Search for the cell housing the specified text and yield its [x, y] center coordinate. 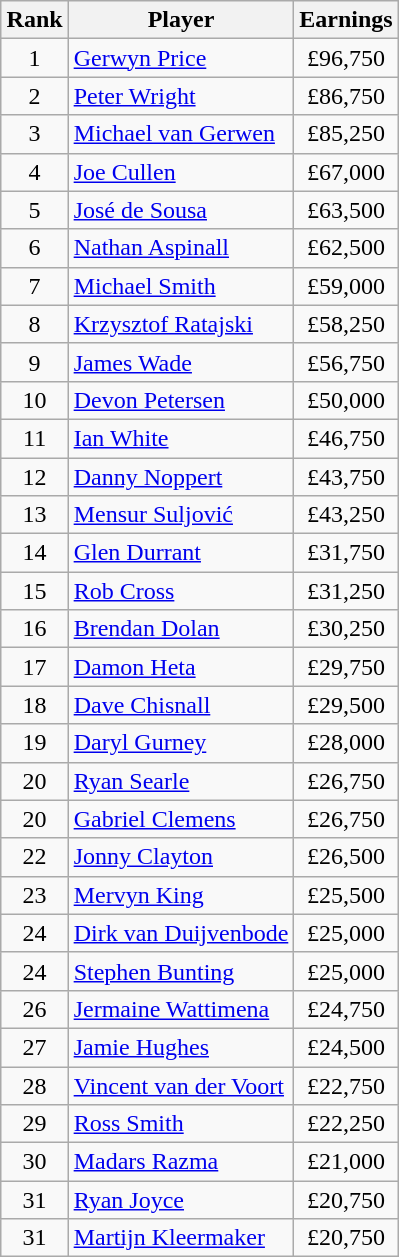
Mensur Suljović [181, 515]
£63,500 [346, 210]
Michael van Gerwen [181, 134]
Jonny Clayton [181, 857]
Joe Cullen [181, 172]
Dirk van Duijvenbode [181, 933]
Madars Razma [181, 1162]
Peter Wright [181, 96]
Daryl Gurney [181, 743]
Gerwyn Price [181, 58]
Gabriel Clemens [181, 819]
£50,000 [346, 400]
Martijn Kleermaker [181, 1238]
£26,500 [346, 857]
5 [34, 210]
Glen Durrant [181, 553]
2 [34, 96]
1 [34, 58]
Ian White [181, 438]
José de Sousa [181, 210]
Michael Smith [181, 286]
£29,750 [346, 667]
9 [34, 362]
30 [34, 1162]
23 [34, 895]
£96,750 [346, 58]
Rob Cross [181, 591]
£25,500 [346, 895]
6 [34, 248]
7 [34, 286]
15 [34, 591]
£85,250 [346, 134]
Jamie Hughes [181, 1047]
Damon Heta [181, 667]
£28,000 [346, 743]
£24,500 [346, 1047]
£59,000 [346, 286]
£29,500 [346, 705]
17 [34, 667]
£21,000 [346, 1162]
28 [34, 1085]
£22,250 [346, 1124]
£31,750 [346, 553]
£67,000 [346, 172]
29 [34, 1124]
£86,750 [346, 96]
Player [181, 20]
16 [34, 629]
Rank [34, 20]
Krzysztof Ratajski [181, 324]
11 [34, 438]
£43,250 [346, 515]
Ross Smith [181, 1124]
£46,750 [346, 438]
£30,250 [346, 629]
Vincent van der Voort [181, 1085]
£62,500 [346, 248]
Brendan Dolan [181, 629]
3 [34, 134]
Earnings [346, 20]
27 [34, 1047]
26 [34, 1009]
Jermaine Wattimena [181, 1009]
£22,750 [346, 1085]
4 [34, 172]
19 [34, 743]
13 [34, 515]
Stephen Bunting [181, 971]
14 [34, 553]
£31,250 [346, 591]
£43,750 [346, 477]
Danny Noppert [181, 477]
12 [34, 477]
Ryan Joyce [181, 1200]
£58,250 [346, 324]
Ryan Searle [181, 781]
10 [34, 400]
£24,750 [346, 1009]
£56,750 [346, 362]
Devon Petersen [181, 400]
Dave Chisnall [181, 705]
22 [34, 857]
James Wade [181, 362]
Nathan Aspinall [181, 248]
8 [34, 324]
18 [34, 705]
Mervyn King [181, 895]
